Find where the given text appears and provide that cell's center as (X, Y) coordinate. 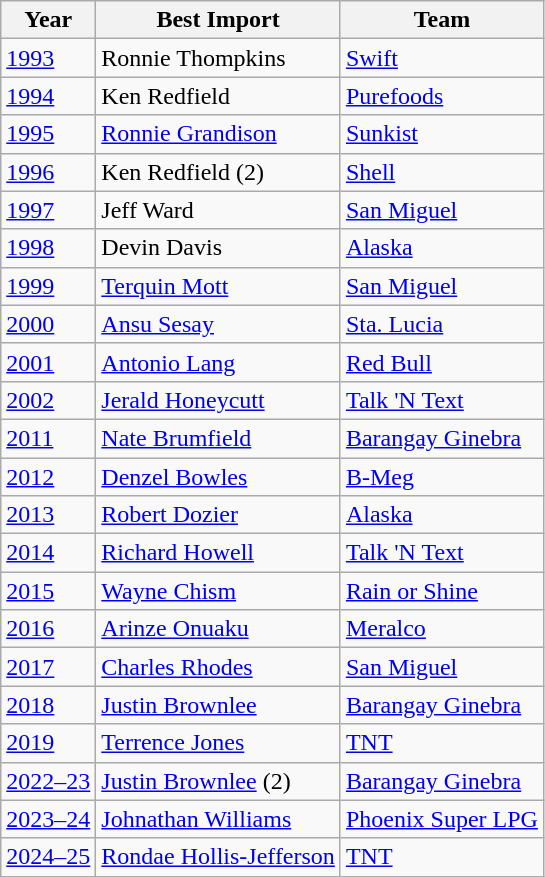
Antonio Lang (218, 362)
2018 (48, 705)
Charles Rhodes (218, 667)
1993 (48, 58)
Best Import (218, 20)
Johnathan Williams (218, 819)
1995 (48, 134)
Year (48, 20)
Ronnie Grandison (218, 134)
2015 (48, 591)
2024–25 (48, 857)
Red Bull (442, 362)
Richard Howell (218, 553)
Ken Redfield (2) (218, 172)
2022–23 (48, 781)
Team (442, 20)
Denzel Bowles (218, 477)
2011 (48, 438)
1997 (48, 210)
2002 (48, 400)
B-Meg (442, 477)
Sunkist (442, 134)
Sta. Lucia (442, 324)
2023–24 (48, 819)
Rain or Shine (442, 591)
Jeff Ward (218, 210)
1999 (48, 286)
Terrence Jones (218, 743)
Swift (442, 58)
Meralco (442, 629)
2000 (48, 324)
Jerald Honeycutt (218, 400)
Rondae Hollis-Jefferson (218, 857)
2001 (48, 362)
2019 (48, 743)
1994 (48, 96)
2017 (48, 667)
Justin Brownlee (218, 705)
Ken Redfield (218, 96)
Devin Davis (218, 248)
Wayne Chism (218, 591)
Ronnie Thompkins (218, 58)
2016 (48, 629)
Ansu Sesay (218, 324)
Arinze Onuaku (218, 629)
1996 (48, 172)
1998 (48, 248)
2014 (48, 553)
Nate Brumfield (218, 438)
Terquin Mott (218, 286)
Phoenix Super LPG (442, 819)
2013 (48, 515)
Robert Dozier (218, 515)
Shell (442, 172)
2012 (48, 477)
Purefoods (442, 96)
Justin Brownlee (2) (218, 781)
